Scan for the cell matching the given text and deliver its [x, y] coordinate at center. 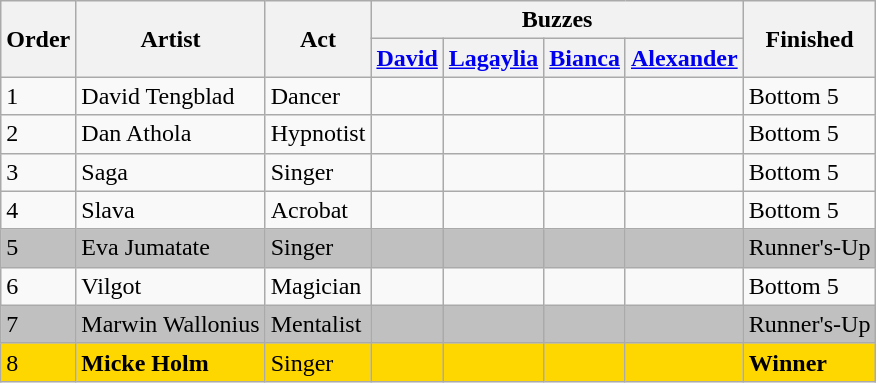
7 [38, 324]
Acrobat [318, 210]
Bianca [585, 58]
Finished [810, 39]
Magician [318, 286]
Lagaylia [493, 58]
Saga [170, 172]
Slava [170, 210]
Order [38, 39]
4 [38, 210]
3 [38, 172]
Eva Jumatate [170, 248]
Dancer [318, 96]
Act [318, 39]
Vilgot [170, 286]
5 [38, 248]
2 [38, 134]
Dan Athola [170, 134]
Marwin Wallonius [170, 324]
1 [38, 96]
Hypnotist [318, 134]
Alexander [684, 58]
6 [38, 286]
Micke Holm [170, 362]
Winner [810, 362]
David Tengblad [170, 96]
Mentalist [318, 324]
David [407, 58]
Buzzes [557, 20]
8 [38, 362]
Artist [170, 39]
